Find where the given text appears and provide that cell's center as (x, y) coordinate. 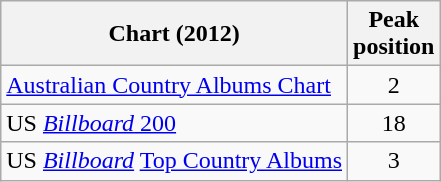
18 (394, 123)
Australian Country Albums Chart (174, 85)
US Billboard Top Country Albums (174, 161)
Peakposition (394, 34)
3 (394, 161)
US Billboard 200 (174, 123)
2 (394, 85)
Chart (2012) (174, 34)
